Provide the (x, y) coordinate of the cell's center where the given text is located.  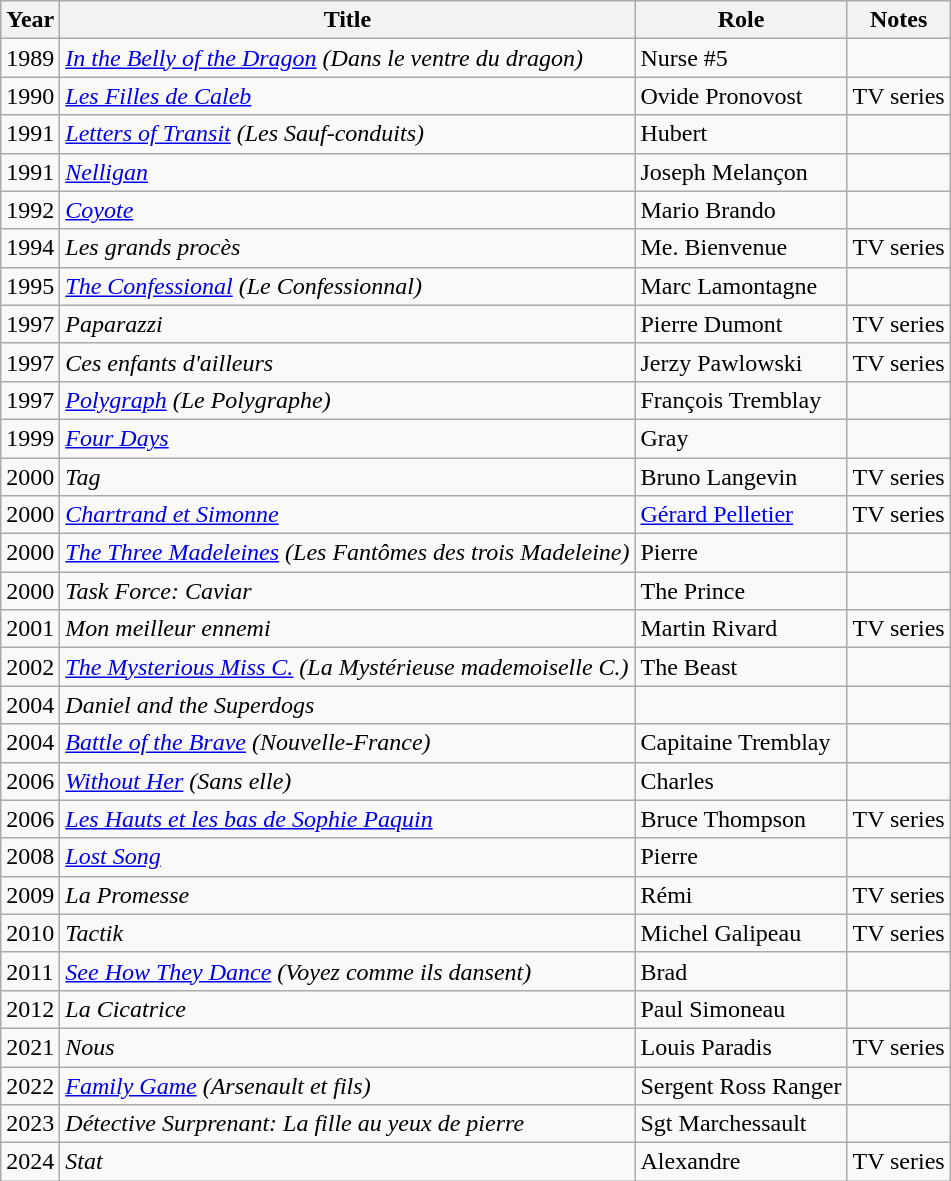
Marc Lamontagne (741, 286)
2023 (30, 1124)
Ces enfants d'ailleurs (348, 362)
Task Force: Caviar (348, 591)
The Confessional (Le Confessionnal) (348, 286)
See How They Dance (Voyez comme ils dansent) (348, 971)
Pierre Dumont (741, 324)
Hubert (741, 134)
2009 (30, 895)
2012 (30, 1009)
Lost Song (348, 857)
1990 (30, 96)
The Three Madeleines (Les Fantômes des trois Madeleine) (348, 553)
1995 (30, 286)
Paul Simoneau (741, 1009)
Brad (741, 971)
Gérard Pelletier (741, 515)
Sergent Ross Ranger (741, 1085)
Chartrand et Simonne (348, 515)
Polygraph (Le Polygraphe) (348, 400)
1999 (30, 438)
Nelligan (348, 172)
2002 (30, 667)
Ovide Pronovost (741, 96)
Title (348, 20)
Les grands procès (348, 248)
2010 (30, 933)
2008 (30, 857)
Coyote (348, 210)
Without Her (Sans elle) (348, 781)
François Tremblay (741, 400)
Nous (348, 1047)
1994 (30, 248)
Alexandre (741, 1162)
Stat (348, 1162)
The Prince (741, 591)
Four Days (348, 438)
Mario Brando (741, 210)
Battle of the Brave (Nouvelle-France) (348, 743)
Notes (898, 20)
The Mysterious Miss C. (La Mystérieuse mademoiselle C.) (348, 667)
Martin Rivard (741, 629)
1992 (30, 210)
Daniel and the Superdogs (348, 705)
2024 (30, 1162)
Me. Bienvenue (741, 248)
Capitaine Tremblay (741, 743)
Les Filles de Caleb (348, 96)
Mon meilleur ennemi (348, 629)
Joseph Melançon (741, 172)
Charles (741, 781)
Tactik (348, 933)
Letters of Transit (Les Sauf-conduits) (348, 134)
2001 (30, 629)
Bruce Thompson (741, 819)
Gray (741, 438)
2011 (30, 971)
In the Belly of the Dragon (Dans le ventre du dragon) (348, 58)
Family Game (Arsenault et fils) (348, 1085)
Bruno Langevin (741, 477)
La Cicatrice (348, 1009)
Tag (348, 477)
2022 (30, 1085)
2021 (30, 1047)
Jerzy Pawlowski (741, 362)
Year (30, 20)
Louis Paradis (741, 1047)
Nurse #5 (741, 58)
Role (741, 20)
Détective Surprenant: La fille au yeux de pierre (348, 1124)
Paparazzi (348, 324)
Rémi (741, 895)
1989 (30, 58)
The Beast (741, 667)
La Promesse (348, 895)
Michel Galipeau (741, 933)
Sgt Marchessault (741, 1124)
Les Hauts et les bas de Sophie Paquin (348, 819)
